For the text-containing cell, return its midpoint in (x, y) coordinate format. 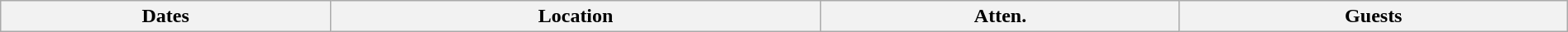
Location (576, 16)
Dates (165, 16)
Guests (1373, 16)
Atten. (1001, 16)
